Provide the (x, y) coordinate of the cell's center where the given text is located.  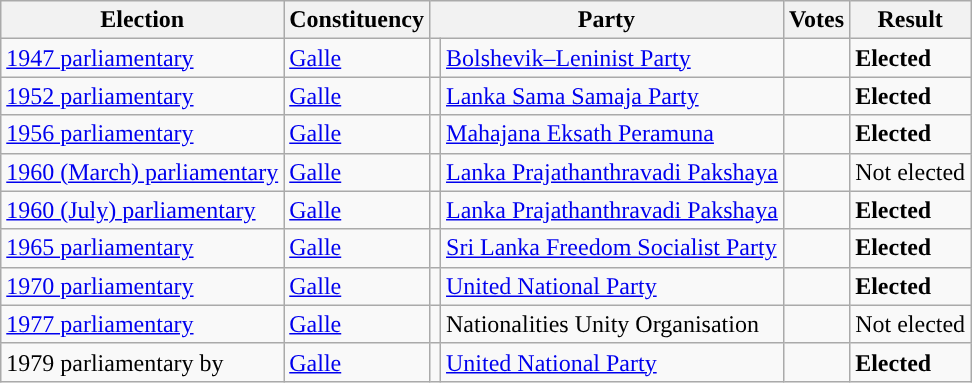
1960 (July) parliamentary (142, 210)
1970 parliamentary (142, 286)
1979 parliamentary by (142, 362)
Result (910, 20)
1965 parliamentary (142, 248)
1977 parliamentary (142, 324)
Votes (816, 20)
1952 parliamentary (142, 96)
1960 (March) parliamentary (142, 172)
Election (142, 20)
Constituency (357, 20)
1956 parliamentary (142, 134)
Lanka Sama Samaja Party (612, 96)
Bolshevik–Leninist Party (612, 58)
1947 parliamentary (142, 58)
Party (606, 20)
Mahajana Eksath Peramuna (612, 134)
Sri Lanka Freedom Socialist Party (612, 248)
Nationalities Unity Organisation (612, 324)
